Find where the given text appears and provide that cell's center as [X, Y] coordinate. 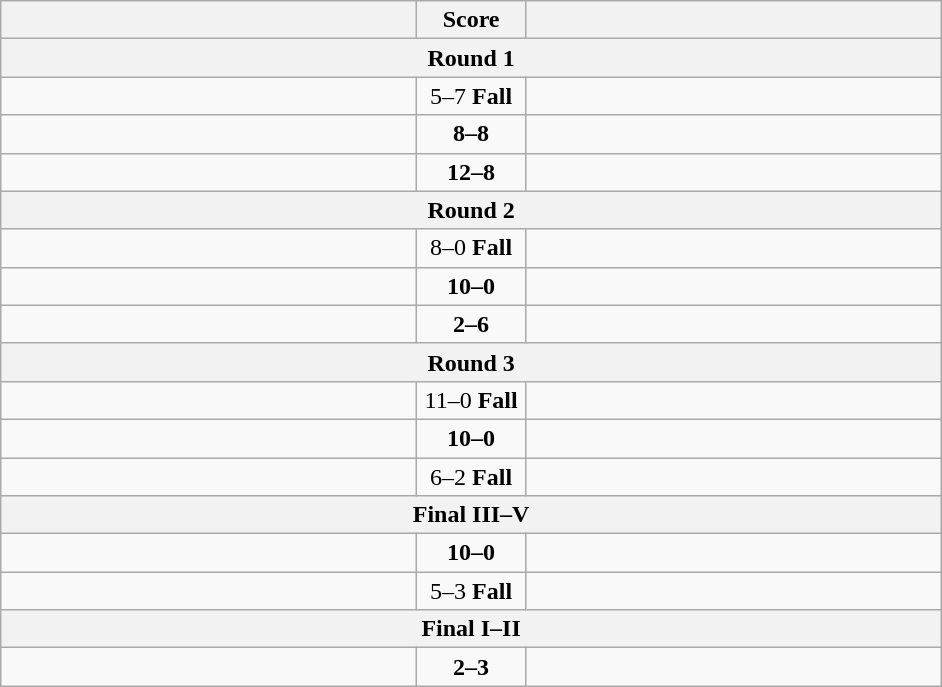
12–8 [472, 172]
8–0 Fall [472, 248]
Final I–II [472, 629]
6–2 Fall [472, 477]
Round 1 [472, 58]
2–6 [472, 324]
11–0 Fall [472, 400]
8–8 [472, 134]
5–3 Fall [472, 591]
Score [472, 20]
Round 2 [472, 210]
Final III–V [472, 515]
Round 3 [472, 362]
2–3 [472, 667]
5–7 Fall [472, 96]
